Provide the [X, Y] coordinate of the cell's center where the given text is located.  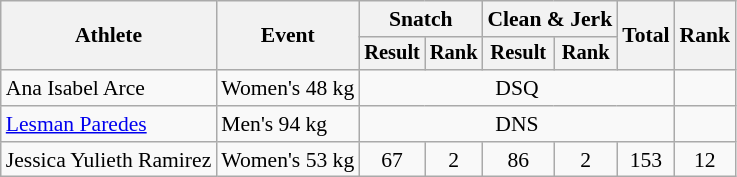
Lesman Paredes [109, 124]
DSQ [516, 88]
Total [646, 36]
Snatch [420, 19]
Clean & Jerk [550, 19]
Event [288, 36]
DNS [516, 124]
Men's 94 kg [288, 124]
Athlete [109, 36]
Women's 48 kg [288, 88]
Ana Isabel Arce [109, 88]
